Extract the [X, Y] coordinate from the center of the cell holding the provided text.  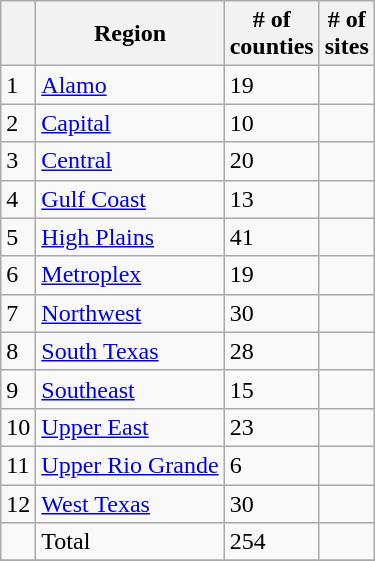
Capital [130, 123]
15 [272, 389]
Metroplex [130, 275]
7 [18, 313]
254 [272, 542]
9 [18, 389]
2 [18, 123]
28 [272, 351]
Upper East [130, 427]
# ofsites [346, 34]
23 [272, 427]
41 [272, 237]
West Texas [130, 503]
Total [130, 542]
Alamo [130, 85]
Southeast [130, 389]
Region [130, 34]
Central [130, 161]
8 [18, 351]
5 [18, 237]
High Plains [130, 237]
11 [18, 465]
# ofcounties [272, 34]
South Texas [130, 351]
3 [18, 161]
1 [18, 85]
20 [272, 161]
Upper Rio Grande [130, 465]
12 [18, 503]
4 [18, 199]
13 [272, 199]
Gulf Coast [130, 199]
Northwest [130, 313]
